For the text-containing cell, return its midpoint in (x, y) coordinate format. 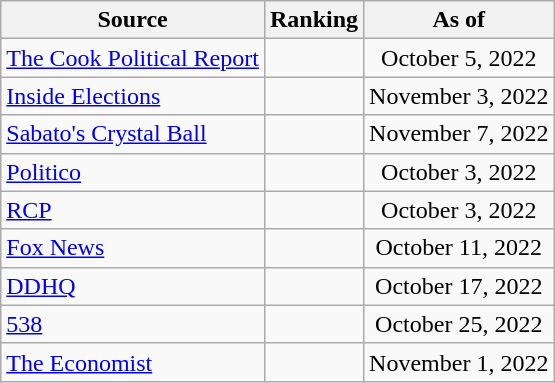
Inside Elections (133, 96)
538 (133, 324)
November 3, 2022 (459, 96)
Politico (133, 172)
Fox News (133, 248)
October 11, 2022 (459, 248)
As of (459, 20)
Sabato's Crystal Ball (133, 134)
October 17, 2022 (459, 286)
October 5, 2022 (459, 58)
October 25, 2022 (459, 324)
November 1, 2022 (459, 362)
November 7, 2022 (459, 134)
Ranking (314, 20)
RCP (133, 210)
Source (133, 20)
The Cook Political Report (133, 58)
DDHQ (133, 286)
The Economist (133, 362)
